Identify which cell holds the provided text, then report its [x, y] central coordinate. 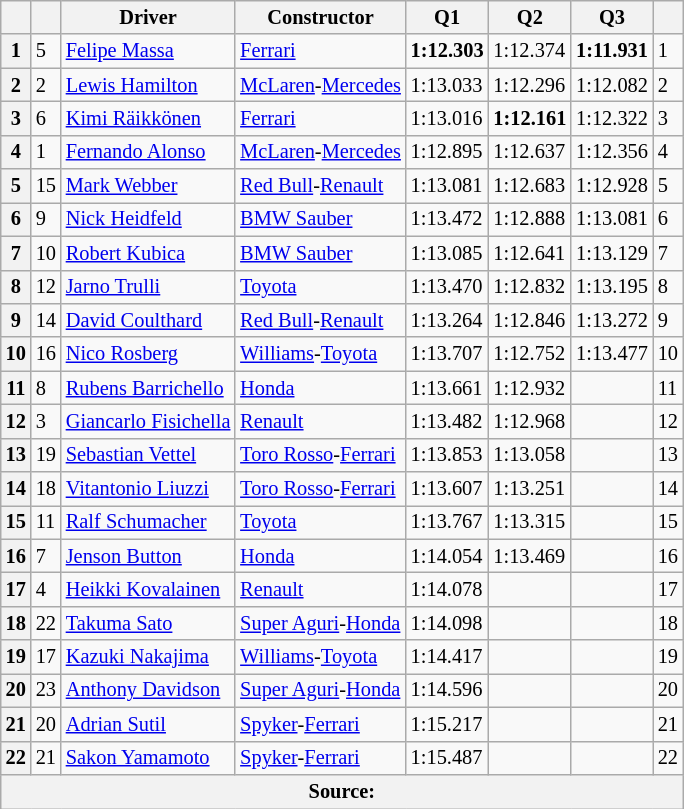
Rubens Barrichello [148, 388]
1:13.058 [530, 455]
1:12.888 [530, 219]
1:13.472 [448, 219]
1:14.078 [448, 589]
1:12.928 [612, 186]
Jenson Button [148, 556]
1:12.161 [530, 118]
1:13.315 [530, 522]
1:13.033 [448, 85]
Q3 [612, 17]
1:13.767 [448, 522]
1:13.251 [530, 489]
1:12.832 [530, 287]
Heikki Kovalainen [148, 589]
1:15.217 [448, 724]
1:12.641 [530, 253]
1:15.487 [448, 758]
1:13.707 [448, 354]
Mark Webber [148, 186]
Jarno Trulli [148, 287]
1:12.374 [530, 51]
1:12.637 [530, 152]
1:13.272 [612, 320]
1:12.303 [448, 51]
1:14.098 [448, 623]
1:13.264 [448, 320]
Constructor [320, 17]
Ralf Schumacher [148, 522]
1:14.596 [448, 690]
Anthony Davidson [148, 690]
Nico Rosberg [148, 354]
David Coulthard [148, 320]
1:12.683 [530, 186]
1:13.607 [448, 489]
1:13.195 [612, 287]
Giancarlo Fisichella [148, 421]
1:12.846 [530, 320]
1:13.085 [448, 253]
1:11.931 [612, 51]
1:12.968 [530, 421]
1:12.296 [530, 85]
Lewis Hamilton [148, 85]
Sakon Yamamoto [148, 758]
Robert Kubica [148, 253]
1:14.417 [448, 657]
Driver [148, 17]
1:13.853 [448, 455]
1:13.016 [448, 118]
Kimi Räikkönen [148, 118]
Vitantonio Liuzzi [148, 489]
Kazuki Nakajima [148, 657]
1:12.752 [530, 354]
1:13.477 [612, 354]
1:14.054 [448, 556]
Takuma Sato [148, 623]
Q1 [448, 17]
1:12.082 [612, 85]
1:12.932 [530, 388]
Q2 [530, 17]
1:13.482 [448, 421]
1:13.661 [448, 388]
1:13.129 [612, 253]
Source: [342, 791]
Nick Heidfeld [148, 219]
Sebastian Vettel [148, 455]
1:13.470 [448, 287]
Adrian Sutil [148, 724]
Fernando Alonso [148, 152]
Felipe Massa [148, 51]
1:12.322 [612, 118]
23 [46, 690]
1:13.469 [530, 556]
1:12.356 [612, 152]
1:12.895 [448, 152]
